Determine the (X, Y) coordinate at the center of the cell enclosing the given text.  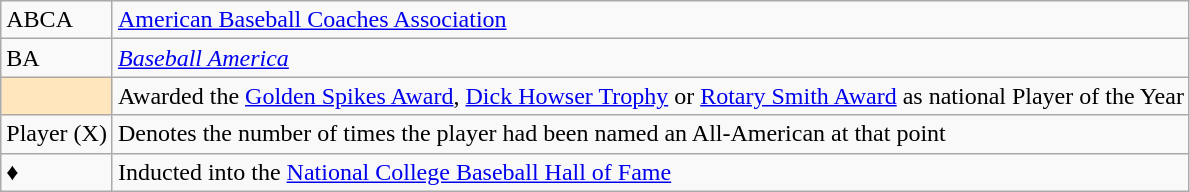
American Baseball Coaches Association (650, 20)
Awarded the Golden Spikes Award, Dick Howser Trophy or Rotary Smith Award as national Player of the Year (650, 96)
Inducted into the National College Baseball Hall of Fame (650, 172)
Player (X) (57, 134)
Baseball America (650, 58)
Denotes the number of times the player had been named an All-American at that point (650, 134)
♦ (57, 172)
ABCA (57, 20)
BA (57, 58)
